Find where the given text appears and provide that cell's center as (x, y) coordinate. 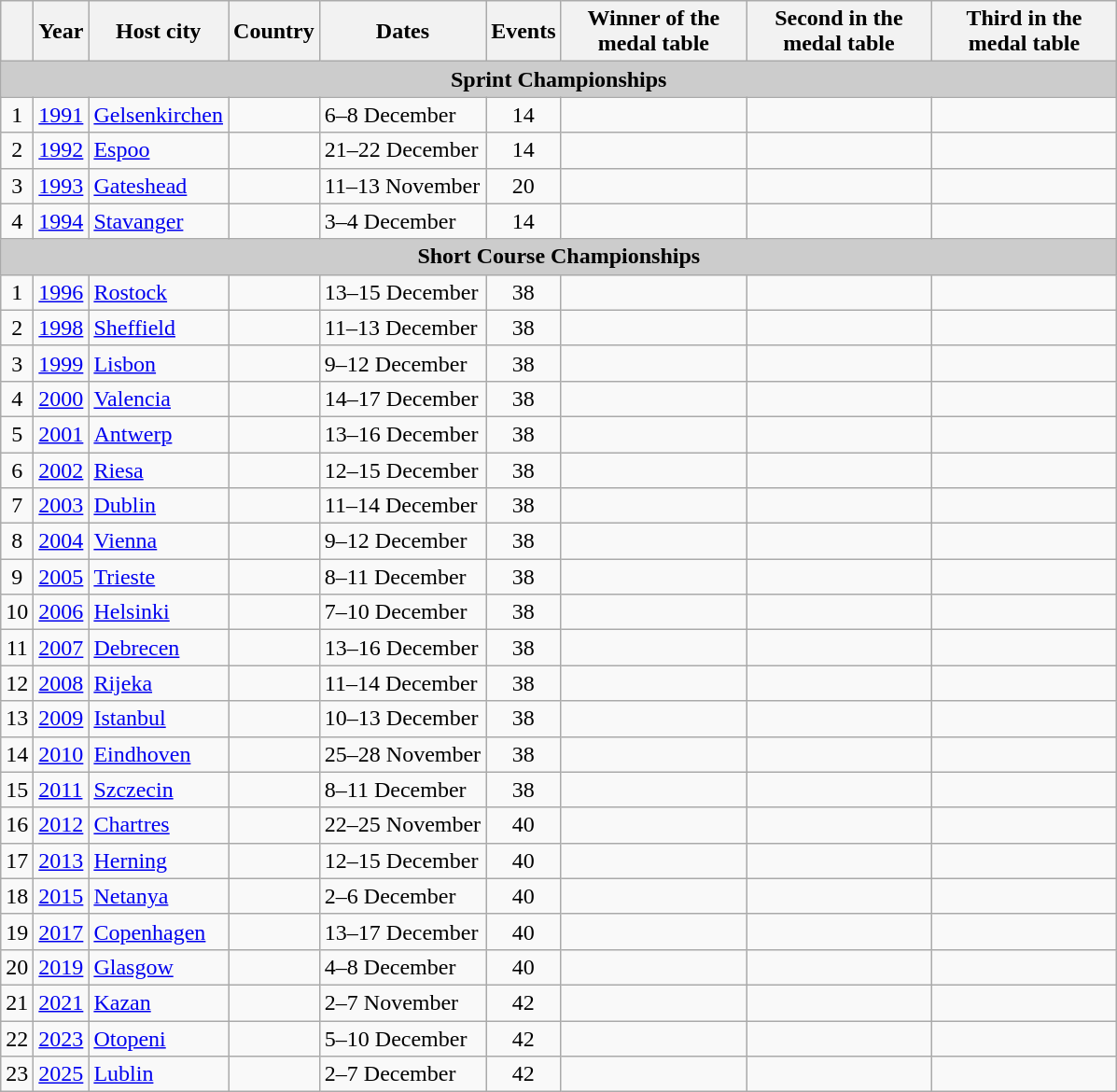
Dublin (159, 506)
2–7 December (402, 1074)
21–22 December (402, 150)
2025 (62, 1074)
2004 (62, 541)
2000 (62, 399)
11–13 November (402, 186)
Lisbon (159, 363)
Third in the medal table (1025, 32)
Rijeka (159, 683)
19 (17, 931)
22–25 November (402, 825)
Kazan (159, 1002)
8 (17, 541)
22 (17, 1039)
2–7 November (402, 1002)
Second in the medal table (840, 32)
3–4 December (402, 221)
Netanya (159, 896)
2017 (62, 931)
2005 (62, 577)
9 (17, 577)
1999 (62, 363)
Debrecen (159, 648)
Sheffield (159, 328)
13 (17, 719)
2019 (62, 967)
13–17 December (402, 931)
5 (17, 434)
Eindhoven (159, 754)
6–8 December (402, 115)
1993 (62, 186)
1996 (62, 292)
Trieste (159, 577)
2013 (62, 861)
1992 (62, 150)
11–13 December (402, 328)
2023 (62, 1039)
Year (62, 32)
Valencia (159, 399)
Country (274, 32)
Short Course Championships (559, 257)
6 (17, 469)
2–6 December (402, 896)
Szczecin (159, 790)
Antwerp (159, 434)
2007 (62, 648)
2012 (62, 825)
1991 (62, 115)
Rostock (159, 292)
18 (17, 896)
10 (17, 612)
Otopeni (159, 1039)
Espoo (159, 150)
Events (524, 32)
15 (17, 790)
2006 (62, 612)
21 (17, 1002)
Riesa (159, 469)
2015 (62, 896)
Glasgow (159, 967)
2011 (62, 790)
17 (17, 861)
1998 (62, 328)
2010 (62, 754)
2003 (62, 506)
1994 (62, 221)
7 (17, 506)
Gateshead (159, 186)
Vienna (159, 541)
Gelsenkirchen (159, 115)
Winner of the medal table (653, 32)
10–13 December (402, 719)
2021 (62, 1002)
4–8 December (402, 967)
7–10 December (402, 612)
2008 (62, 683)
25–28 November (402, 754)
Chartres (159, 825)
14–17 December (402, 399)
Copenhagen (159, 931)
Dates (402, 32)
12 (17, 683)
Sprint Championships (559, 79)
13–15 December (402, 292)
Istanbul (159, 719)
2001 (62, 434)
16 (17, 825)
Herning (159, 861)
Stavanger (159, 221)
Helsinki (159, 612)
23 (17, 1074)
Lublin (159, 1074)
11 (17, 648)
2009 (62, 719)
2002 (62, 469)
5–10 December (402, 1039)
Host city (159, 32)
